Output the (x, y) coordinate of the center of the cell containing the given text.  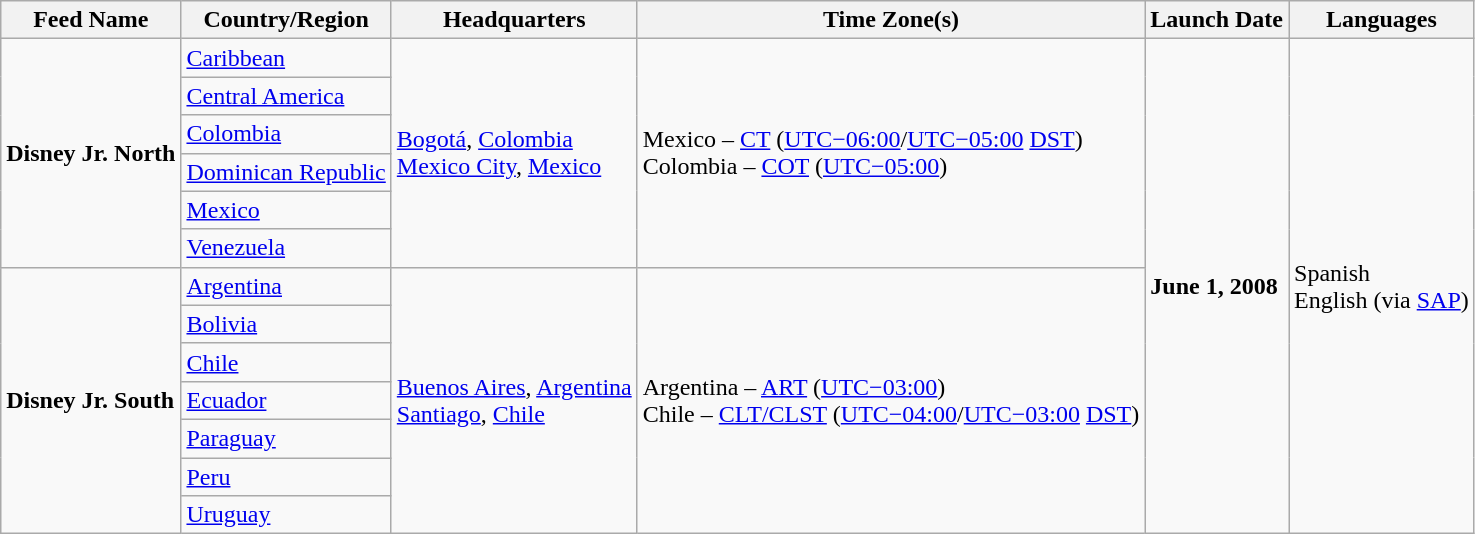
Time Zone(s) (891, 20)
Launch Date (1217, 20)
Caribbean (286, 58)
Chile (286, 362)
Bolivia (286, 324)
Central America (286, 96)
June 1, 2008 (1217, 286)
SpanishEnglish (via SAP) (1382, 286)
Peru (286, 477)
Headquarters (514, 20)
Uruguay (286, 515)
Bogotá, ColombiaMexico City, Mexico (514, 153)
Disney Jr. North (91, 153)
Venezuela (286, 248)
Buenos Aires, ArgentinaSantiago, Chile (514, 400)
Country/Region (286, 20)
Argentina – ART (UTC−03:00) Chile – CLT/CLST (UTC−04:00/UTC−03:00 DST) (891, 400)
Paraguay (286, 438)
Colombia (286, 134)
Argentina (286, 286)
Languages (1382, 20)
Dominican Republic (286, 172)
Disney Jr. South (91, 400)
Ecuador (286, 400)
Feed Name (91, 20)
Mexico (286, 210)
Mexico – CT (UTC−06:00/UTC−05:00 DST)Colombia – COT (UTC−05:00) (891, 153)
